Search for the cell housing the specified text and yield its [x, y] center coordinate. 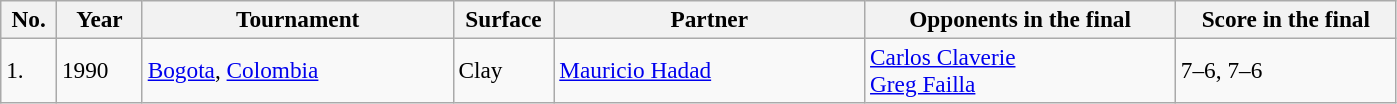
1990 [100, 70]
Clay [504, 70]
7–6, 7–6 [1286, 70]
Opponents in the final [1020, 19]
No. [29, 19]
Carlos Claverie Greg Failla [1020, 70]
1. [29, 70]
Surface [504, 19]
Score in the final [1286, 19]
Year [100, 19]
Partner [710, 19]
Mauricio Hadad [710, 70]
Tournament [298, 19]
Bogota, Colombia [298, 70]
